Provide the (X, Y) coordinate of the cell's center where the given text is located.  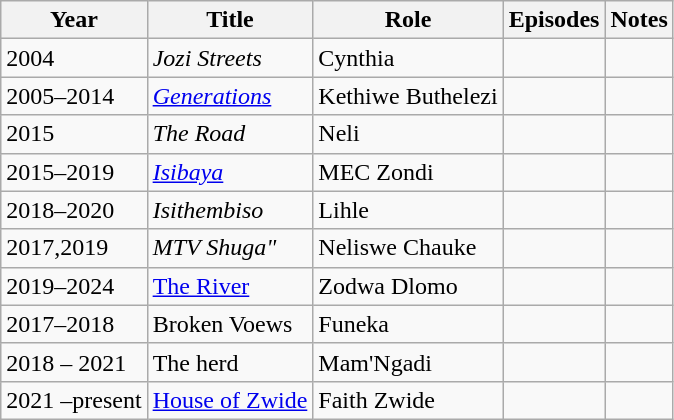
The River (230, 286)
2015–2019 (74, 172)
Faith Zwide (408, 400)
Funeka (408, 324)
Zodwa Dlomo (408, 286)
MTV Shuga" (230, 248)
Kethiwe Buthelezi (408, 96)
Isibaya (230, 172)
2004 (74, 58)
Role (408, 20)
2018 – 2021 (74, 362)
Title (230, 20)
Cynthia (408, 58)
House of Zwide (230, 400)
2019–2024 (74, 286)
Isithembiso (230, 210)
Neliswe Chauke (408, 248)
Jozi Streets (230, 58)
2005–2014 (74, 96)
Lihle (408, 210)
2017–2018 (74, 324)
The herd (230, 362)
Mam'Ngadi (408, 362)
Episodes (554, 20)
Year (74, 20)
Generations (230, 96)
Notes (639, 20)
MEC Zondi (408, 172)
2015 (74, 134)
The Road (230, 134)
2021 –present (74, 400)
2018–2020 (74, 210)
Neli (408, 134)
2017,2019 (74, 248)
Broken Voews (230, 324)
